From the cell containing the given text, extract its center point as (X, Y) coordinate. 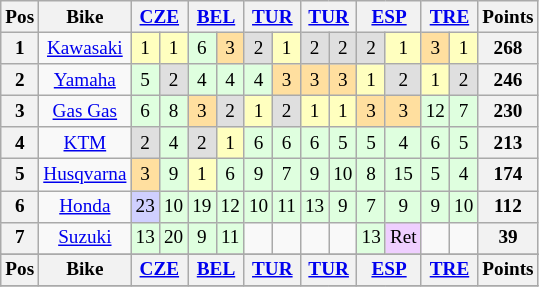
213 (508, 143)
246 (508, 80)
Kawasaki (85, 48)
39 (508, 238)
23 (145, 206)
230 (508, 111)
Husqvarna (85, 175)
174 (508, 175)
Gas Gas (85, 111)
Honda (85, 206)
Ret (403, 238)
KTM (85, 143)
15 (403, 175)
19 (202, 206)
Yamaha (85, 80)
Suzuki (85, 238)
20 (173, 238)
112 (508, 206)
268 (508, 48)
